Extract the (x, y) coordinate from the center of the cell holding the provided text.  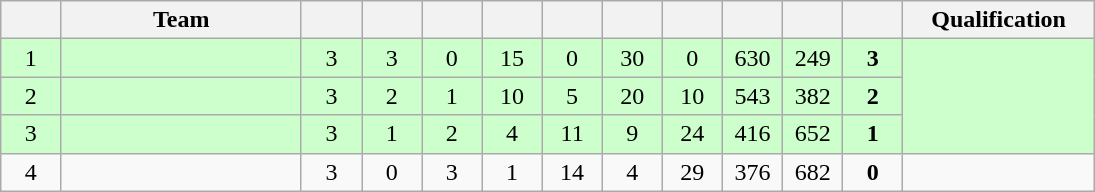
Qualification (998, 20)
24 (692, 134)
416 (752, 134)
15 (512, 58)
20 (632, 96)
543 (752, 96)
249 (813, 58)
Team (182, 20)
14 (572, 172)
652 (813, 134)
630 (752, 58)
30 (632, 58)
29 (692, 172)
682 (813, 172)
5 (572, 96)
376 (752, 172)
9 (632, 134)
11 (572, 134)
382 (813, 96)
